Scan for the cell matching the given text and deliver its (x, y) coordinate at center. 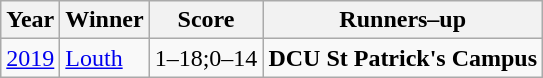
Score (206, 20)
DCU St Patrick's Campus (403, 58)
Louth (104, 58)
Winner (104, 20)
2019 (30, 58)
Year (30, 20)
Runners–up (403, 20)
1–18;0–14 (206, 58)
